For the text-containing cell, return its midpoint in (x, y) coordinate format. 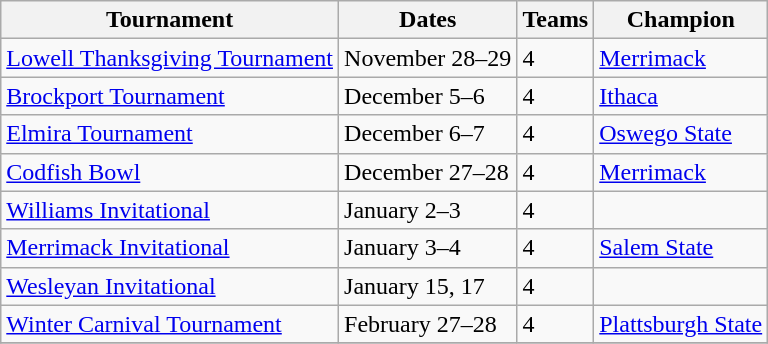
Teams (556, 20)
Lowell Thanksgiving Tournament (170, 58)
January 2–3 (428, 210)
December 6–7 (428, 134)
December 27–28 (428, 172)
Elmira Tournament (170, 134)
January 15, 17 (428, 286)
Tournament (170, 20)
Williams Invitational (170, 210)
January 3–4 (428, 248)
Oswego State (681, 134)
Ithaca (681, 96)
December 5–6 (428, 96)
Merrimack Invitational (170, 248)
February 27–28 (428, 324)
Brockport Tournament (170, 96)
Wesleyan Invitational (170, 286)
November 28–29 (428, 58)
Codfish Bowl (170, 172)
Winter Carnival Tournament (170, 324)
Plattsburgh State (681, 324)
Dates (428, 20)
Champion (681, 20)
Salem State (681, 248)
